Capture the cell that displays the provided text and extract its (X, Y) central coordinate. 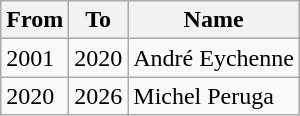
From (35, 20)
André Eychenne (214, 58)
Name (214, 20)
2026 (98, 96)
To (98, 20)
2001 (35, 58)
Michel Peruga (214, 96)
